For the text-containing cell, return its midpoint in [X, Y] coordinate format. 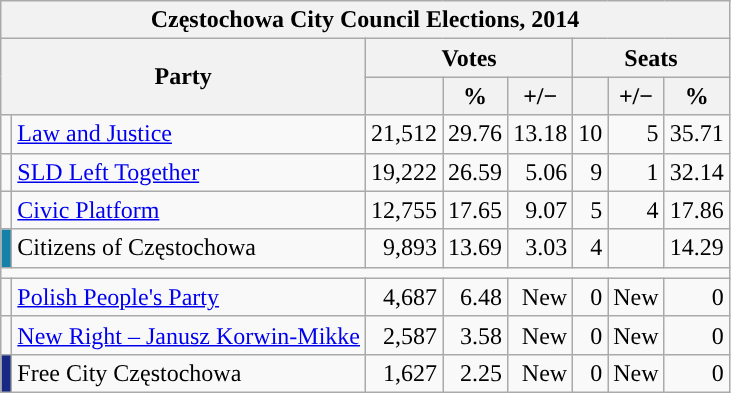
29.76 [476, 134]
Party [184, 77]
6.48 [476, 297]
10 [590, 134]
Free City Częstochowa [189, 373]
17.65 [476, 210]
17.86 [696, 210]
Law and Justice [189, 134]
1,627 [404, 373]
9.07 [540, 210]
19,222 [404, 172]
12,755 [404, 210]
9,893 [404, 248]
13.69 [476, 248]
21,512 [404, 134]
Civic Platform [189, 210]
SLD Left Together [189, 172]
14.29 [696, 248]
Polish People's Party [189, 297]
5.06 [540, 172]
Citizens of Częstochowa [189, 248]
1 [636, 172]
13.18 [540, 134]
4,687 [404, 297]
3.58 [476, 335]
9 [590, 172]
3.03 [540, 248]
2.25 [476, 373]
Votes [470, 58]
Częstochowa City Council Elections, 2014 [365, 20]
New Right – Janusz Korwin-Mikke [189, 335]
Seats [652, 58]
32.14 [696, 172]
26.59 [476, 172]
35.71 [696, 134]
2,587 [404, 335]
